Detect which cell encompasses the target text, then output its (x, y) center coordinate. 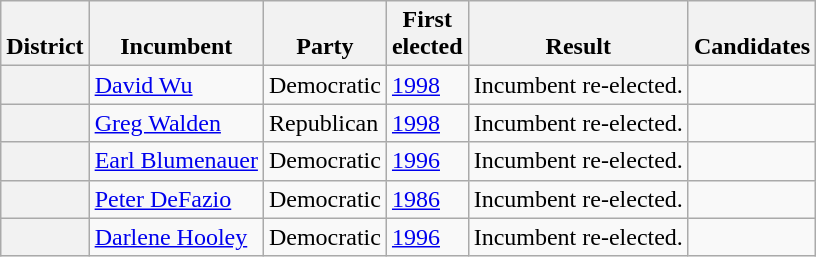
District (45, 34)
Firstelected (427, 34)
Darlene Hooley (176, 237)
Peter DeFazio (176, 199)
Party (324, 34)
David Wu (176, 85)
Republican (324, 123)
Result (578, 34)
Candidates (752, 34)
Greg Walden (176, 123)
Earl Blumenauer (176, 161)
Incumbent (176, 34)
1986 (427, 199)
